From the cell containing the given text, extract its center point as [X, Y] coordinate. 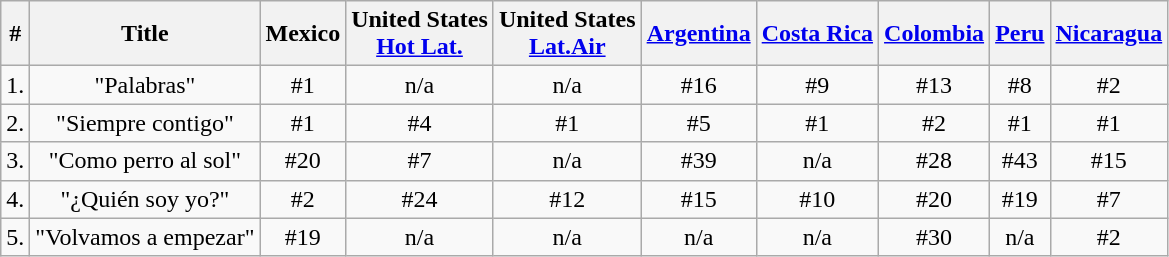
"¿Quién soy yo?" [145, 199]
#10 [817, 199]
#13 [934, 85]
United StatesLat.Air [567, 34]
4. [16, 199]
United StatesHot Lat. [420, 34]
"Como perro al sol" [145, 161]
"Volvamos a empezar" [145, 237]
Colombia [934, 34]
Peru [1020, 34]
#8 [1020, 85]
Nicaragua [1109, 34]
#30 [934, 237]
#24 [420, 199]
# [16, 34]
#43 [1020, 161]
Title [145, 34]
#5 [698, 123]
3. [16, 161]
#28 [934, 161]
#4 [420, 123]
#16 [698, 85]
#39 [698, 161]
#9 [817, 85]
"Palabras" [145, 85]
"Siempre contigo" [145, 123]
Argentina [698, 34]
Mexico [303, 34]
Costa Rica [817, 34]
5. [16, 237]
1. [16, 85]
2. [16, 123]
#12 [567, 199]
